Return (x, y) of the center of cell containing provided text 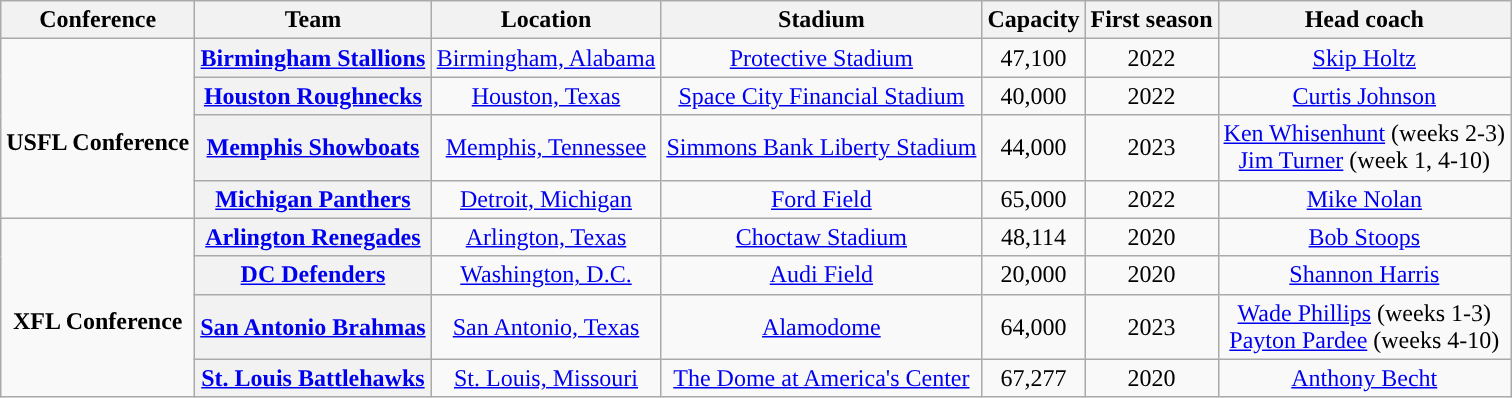
DC Defenders (313, 275)
67,277 (1034, 378)
Skip Holtz (1364, 58)
XFL Conference (98, 308)
Shannon Harris (1364, 275)
Detroit, Michigan (546, 199)
St. Louis, Missouri (546, 378)
Audi Field (822, 275)
64,000 (1034, 326)
Anthony Becht (1364, 378)
The Dome at America's Center (822, 378)
Stadium (822, 20)
Simmons Bank Liberty Stadium (822, 148)
Memphis, Tennessee (546, 148)
Capacity (1034, 20)
Houston Roughnecks (313, 96)
San Antonio, Texas (546, 326)
Mike Nolan (1364, 199)
Alamodome (822, 326)
20,000 (1034, 275)
Bob Stoops (1364, 237)
44,000 (1034, 148)
Michigan Panthers (313, 199)
St. Louis Battlehawks (313, 378)
Ford Field (822, 199)
40,000 (1034, 96)
Ken Whisenhunt (weeks 2-3)Jim Turner (week 1, 4-10) (1364, 148)
65,000 (1034, 199)
USFL Conference (98, 128)
Location (546, 20)
47,100 (1034, 58)
Curtis Johnson (1364, 96)
Birmingham, Alabama (546, 58)
Houston, Texas (546, 96)
Arlington, Texas (546, 237)
Space City Financial Stadium (822, 96)
San Antonio Brahmas (313, 326)
Birmingham Stallions (313, 58)
Memphis Showboats (313, 148)
Washington, D.C. (546, 275)
Choctaw Stadium (822, 237)
48,114 (1034, 237)
Wade Phillips (weeks 1-3)Payton Pardee (weeks 4-10) (1364, 326)
Team (313, 20)
Arlington Renegades (313, 237)
Head coach (1364, 20)
First season (1152, 20)
Conference (98, 20)
Protective Stadium (822, 58)
